Identify which cell holds the provided text, then report its (X, Y) central coordinate. 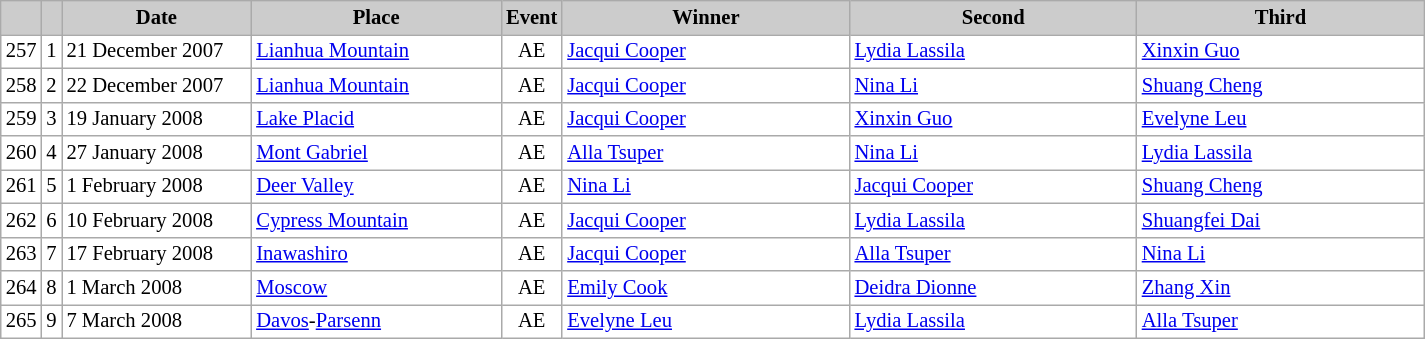
6 (51, 220)
10 February 2008 (157, 220)
Date (157, 17)
Mont Gabriel (376, 153)
17 February 2008 (157, 254)
Emily Cook (706, 287)
262 (22, 220)
Third (1280, 17)
Cypress Mountain (376, 220)
Moscow (376, 287)
27 January 2008 (157, 153)
1 February 2008 (157, 186)
1 March 2008 (157, 287)
259 (22, 119)
260 (22, 153)
263 (22, 254)
Inawashiro (376, 254)
257 (22, 51)
9 (51, 321)
8 (51, 287)
19 January 2008 (157, 119)
264 (22, 287)
Event (532, 17)
Winner (706, 17)
Place (376, 17)
Deer Valley (376, 186)
1 (51, 51)
Shuangfei Dai (1280, 220)
261 (22, 186)
Deidra Dionne (994, 287)
4 (51, 153)
265 (22, 321)
Lake Placid (376, 119)
258 (22, 85)
2 (51, 85)
7 March 2008 (157, 321)
3 (51, 119)
Second (994, 17)
5 (51, 186)
7 (51, 254)
Zhang Xin (1280, 287)
21 December 2007 (157, 51)
Davos-Parsenn (376, 321)
22 December 2007 (157, 85)
